Capture the cell that displays the provided text and extract its [x, y] central coordinate. 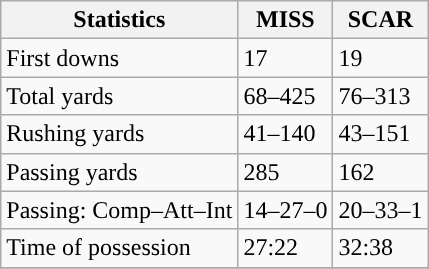
Statistics [120, 20]
43–151 [380, 134]
19 [380, 58]
76–313 [380, 96]
Time of possession [120, 248]
Passing yards [120, 172]
First downs [120, 58]
14–27–0 [286, 210]
20–33–1 [380, 210]
Rushing yards [120, 134]
68–425 [286, 96]
41–140 [286, 134]
MISS [286, 20]
Passing: Comp–Att–Int [120, 210]
17 [286, 58]
32:38 [380, 248]
Total yards [120, 96]
285 [286, 172]
27:22 [286, 248]
SCAR [380, 20]
162 [380, 172]
